Extract the [x, y] coordinate from the center of the cell holding the provided text.  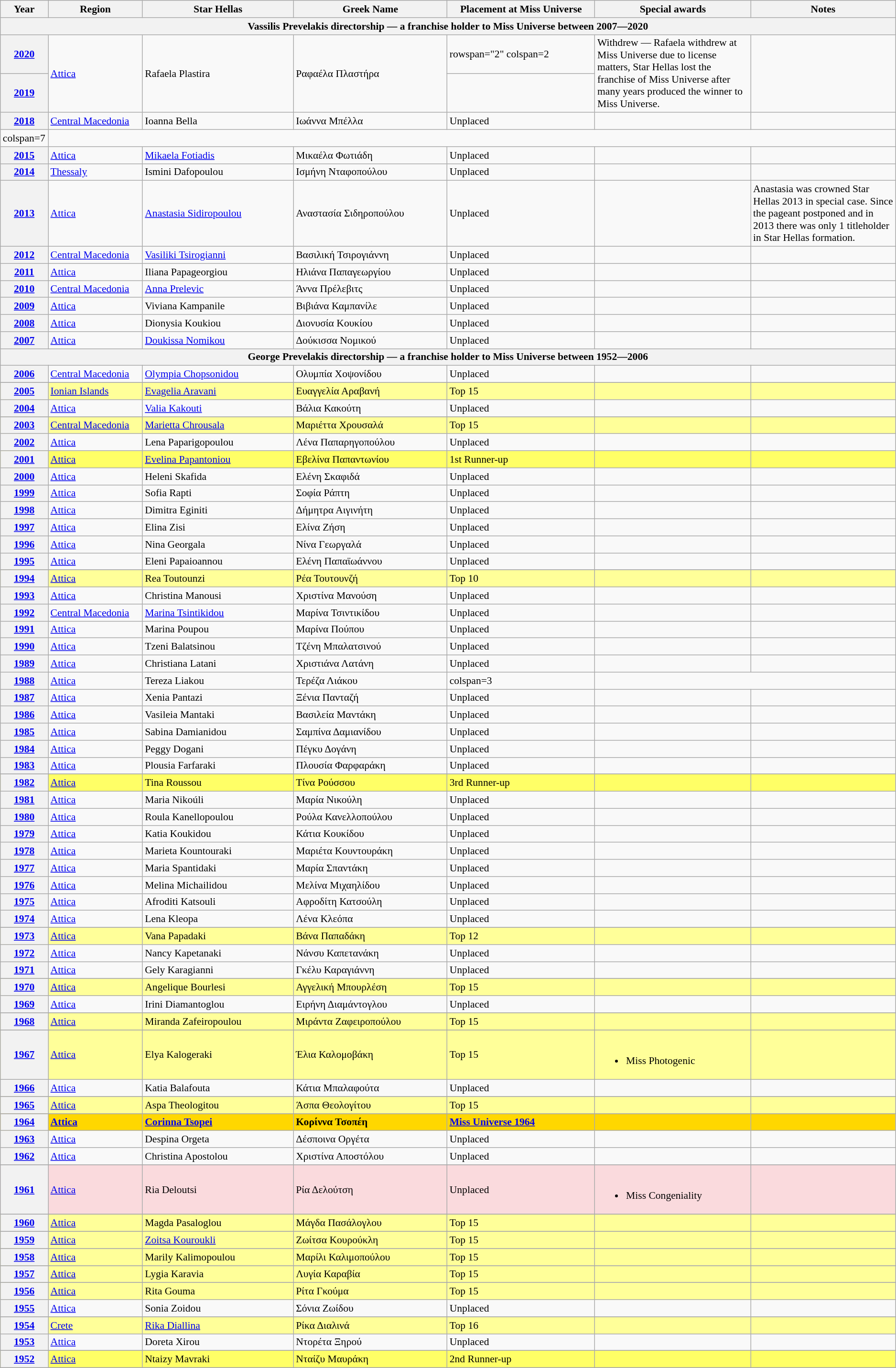
1980 [24, 817]
Evagelia Aravani [218, 391]
Afroditi Katsouli [218, 902]
Marina Tsintikidou [218, 613]
1954 [24, 1325]
Marina Poupou [218, 630]
Ionian Islands [96, 391]
1971 [24, 970]
Doukissa Nomikou [218, 340]
Eleni Papaioannou [218, 562]
Christina Manousi [218, 596]
Δέσποινα Οργέτα [370, 1140]
1978 [24, 851]
Ioanna Bella [218, 121]
Μιράντα Ζαφειροπούλου [370, 1021]
Placement at Miss Universe [521, 9]
Δούκισσα Νομικού [370, 340]
Christiana Latani [218, 664]
Τζένη Μπαλατσινού [370, 647]
Sonia Zoidou [218, 1308]
Ρία Δελούτση [370, 1190]
Miss Congeniality [673, 1190]
Σαμπίνα Δαμιανίδου [370, 732]
Μαρία Σπαντάκη [370, 868]
1952 [24, 1359]
Maria Nikoúli [218, 800]
Nina Georgala [218, 544]
Katia Koukidou [218, 834]
Ευαγγελία Αραβανή [370, 391]
2015 [24, 155]
Top 16 [521, 1325]
Top 12 [521, 936]
Λένα Παπαρηγοπούλου [370, 443]
Ραφαέλα Πλαστήρα [370, 74]
1988 [24, 681]
Miss Photogenic [673, 1054]
Melina Michailidou [218, 885]
Peggy Dogani [218, 749]
Year [24, 9]
Angelique Bourlesi [218, 988]
Βιβιάνα Καμπανίλε [370, 306]
Βάνα Παπαδάκη [370, 936]
Mikaela Fotiadis [218, 155]
2011 [24, 272]
1968 [24, 1021]
Tina Roussou [218, 783]
1992 [24, 613]
2004 [24, 408]
Heleni Skafida [218, 477]
Κάτια Μπαλαφούτα [370, 1088]
Μελίνα Μιχαηλίδου [370, 885]
Μαρίνα Τσιντικίδου [370, 613]
Despina Orgeta [218, 1140]
Ρίκα Διαλινά [370, 1325]
Ειρήνη Διαμάντογλου [370, 1004]
Ρέα Τουτουνζή [370, 579]
2020 [24, 54]
1983 [24, 766]
Κάτια Κουκίδου [370, 834]
1969 [24, 1004]
Αναστασία Σιδηροπούλου [370, 214]
Christina Apostolou [218, 1156]
Ισμήνη Νταφοπούλου [370, 172]
Λένα Κλεόπα [370, 919]
Πλουσία Φαρφαράκη [370, 766]
2008 [24, 323]
Τίνα Ρούσσου [370, 783]
Corinna Tsopei [218, 1122]
Χριστιάνα Λατάνη [370, 664]
Βασιλική Τσιρογιάννη [370, 255]
1994 [24, 579]
1982 [24, 783]
2019 [24, 93]
1959 [24, 1240]
Μαριέττα Χρουσαλά [370, 425]
Νάνσυ Καπετανάκη [370, 953]
Elina Zisi [218, 528]
Tzeni Balatsinou [218, 647]
Ελίνα Ζήση [370, 528]
Special awards [673, 9]
Marily Kalimopoulou [218, 1257]
2005 [24, 391]
Plousia Farfaraki [218, 766]
Νταίζυ Μαυράκη [370, 1359]
Vassilis Prevelakis directorship — a franchise holder to Miss Universe between 2007―2020 [448, 26]
1975 [24, 902]
1964 [24, 1122]
1998 [24, 510]
Rika Diallina [218, 1325]
Μικαέλα Φωτιάδη [370, 155]
1985 [24, 732]
Άννα Πρέλεβιτς [370, 289]
Χριστίνα Αποστόλου [370, 1156]
Χριστίνα Μανούση [370, 596]
1962 [24, 1156]
Μαρία Νικούλη [370, 800]
1986 [24, 715]
Μαρίλι Καλιμοπούλου [370, 1257]
Maria Spantidaki [218, 868]
Top 10 [521, 579]
Τερέζα Λιάκου [370, 681]
2006 [24, 374]
1993 [24, 596]
Roula Kanellopoulou [218, 817]
Σόνια Ζωίδου [370, 1308]
Αγγελική Μπουρλέση [370, 988]
Rita Gouma [218, 1292]
Anna Prelevic [218, 289]
1996 [24, 544]
1973 [24, 936]
2018 [24, 121]
Gely Karagianni [218, 970]
Γκέλυ Καραγιάννη [370, 970]
Thessaly [96, 172]
Tereza Liakou [218, 681]
Rafaela Plastira [218, 74]
Μαρίνα Πούπου [370, 630]
Ελένη Σκαφιδά [370, 477]
colspan=3 [521, 681]
2000 [24, 477]
Lena Paparigopoulou [218, 443]
Region [96, 9]
Xenia Pantazi [218, 698]
Miss Universe 1964 [521, 1122]
Doreta Xirou [218, 1342]
1967 [24, 1054]
1955 [24, 1308]
2001 [24, 459]
Viviana Kampanile [218, 306]
2007 [24, 340]
2012 [24, 255]
1979 [24, 834]
1972 [24, 953]
Dimitra Eginiti [218, 510]
Rea Toutounzi [218, 579]
Miranda Zafeiropoulou [218, 1021]
2009 [24, 306]
Elya Kalogeraki [218, 1054]
colspan=7 [24, 138]
1961 [24, 1190]
Lena Kleopa [218, 919]
1981 [24, 800]
Vasiliki Tsirogianni [218, 255]
Aspa Theologitou [218, 1105]
Ηλιάνα Παπαγεωργίου [370, 272]
1995 [24, 562]
Sofia Rapti [218, 493]
Ζωίτσα Κουρούκλη [370, 1240]
Sabina Damianidou [218, 732]
Irini Diamantoglou [218, 1004]
2003 [24, 425]
Σοφία Ράπτη [370, 493]
Star Hellas [218, 9]
2014 [24, 172]
Marieta Kountouraki [218, 851]
Evelina Papantoniou [218, 459]
1990 [24, 647]
1974 [24, 919]
Crete [96, 1325]
Iliana Papageorgiou [218, 272]
1960 [24, 1223]
Μαριέτα Κουντουράκη [370, 851]
3rd Runner-up [521, 783]
Ρούλα Κανελλοπούλου [370, 817]
2002 [24, 443]
1957 [24, 1274]
Ismini Dafopoulou [218, 172]
Nancy Kapetanaki [218, 953]
Εβελίνα Παπαντωνίου [370, 459]
Διονυσία Κουκίου [370, 323]
Vana Papadaki [218, 936]
Λυγία Καραβία [370, 1274]
1953 [24, 1342]
Κορίννα Τσοπέη [370, 1122]
1999 [24, 493]
Ξένια Πανταζή [370, 698]
1956 [24, 1292]
Olympia Chopsonidou [218, 374]
Anastasia Sidiropoulou [218, 214]
Ntaizy Mavraki [218, 1359]
Dionysia Koukiou [218, 323]
1970 [24, 988]
2010 [24, 289]
2nd Runner-up [521, 1359]
1984 [24, 749]
Katia Balafouta [218, 1088]
1987 [24, 698]
Αφροδίτη Κατσούλη [370, 902]
Valia Kakouti [218, 408]
Lygia Karavia [218, 1274]
Vasileia Mantaki [218, 715]
1st Runner-up [521, 459]
Βασιλεία Μαντάκη [370, 715]
Ελένη Παπαϊωάννου [370, 562]
Ria Deloutsi [218, 1190]
George Prevelakis directorship — a franchise holder to Miss Universe between 1952―2006 [448, 357]
Βάλια Κακούτη [370, 408]
1966 [24, 1088]
Marietta Chrousala [218, 425]
rowspan="2" colspan=2 [521, 54]
Μάγδα Πασάλογλου [370, 1223]
Δήμητρα Αιγινήτη [370, 510]
1958 [24, 1257]
1965 [24, 1105]
Ρίτα Γκούμα [370, 1292]
Ντορέτα Ξηρού [370, 1342]
1963 [24, 1140]
Ιωάννα Μπέλλα [370, 121]
Άσπα Θεολογίτου [370, 1105]
1989 [24, 664]
1977 [24, 868]
1976 [24, 885]
1997 [24, 528]
Νίνα Γεωργαλά [370, 544]
Magda Pasaloglou [218, 1223]
Greek Name [370, 9]
Zoitsa Kouroukli [218, 1240]
1991 [24, 630]
2013 [24, 214]
Notes [823, 9]
Έλια Καλομοβάκη [370, 1054]
Ολυμπία Χοψονίδου [370, 374]
Πέγκυ Δογάνη [370, 749]
